Pinpoint the cell where the given text exists, returning its (x, y) midpoint coordinate. 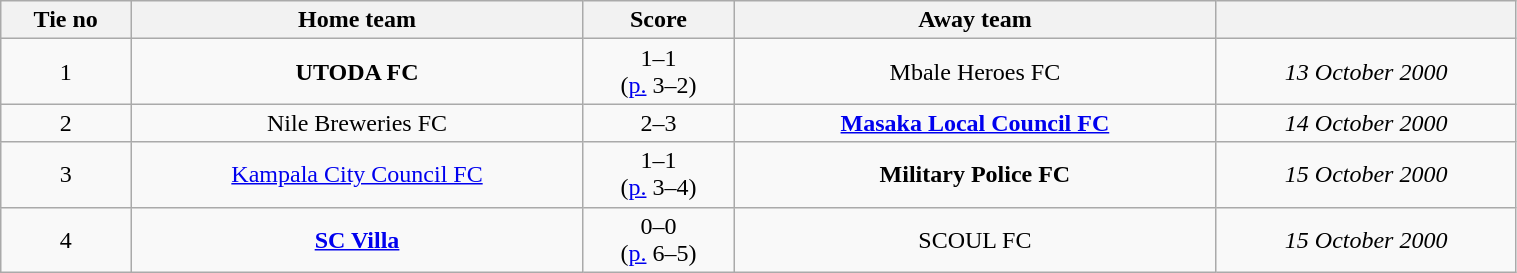
SC Villa (358, 240)
Masaka Local Council FC (976, 123)
Mbale Heroes FC (976, 72)
1–1 (p. 3–2) (658, 72)
4 (66, 240)
Kampala City Council FC (358, 174)
Tie no (66, 20)
SCOUL FC (976, 240)
14 October 2000 (1366, 123)
1–1 (p. 3–4) (658, 174)
Military Police FC (976, 174)
2–3 (658, 123)
UTODA FC (358, 72)
13 October 2000 (1366, 72)
0–0 (p. 6–5) (658, 240)
Away team (976, 20)
1 (66, 72)
3 (66, 174)
Score (658, 20)
Nile Breweries FC (358, 123)
Home team (358, 20)
2 (66, 123)
